Capture the cell that displays the provided text and extract its (x, y) central coordinate. 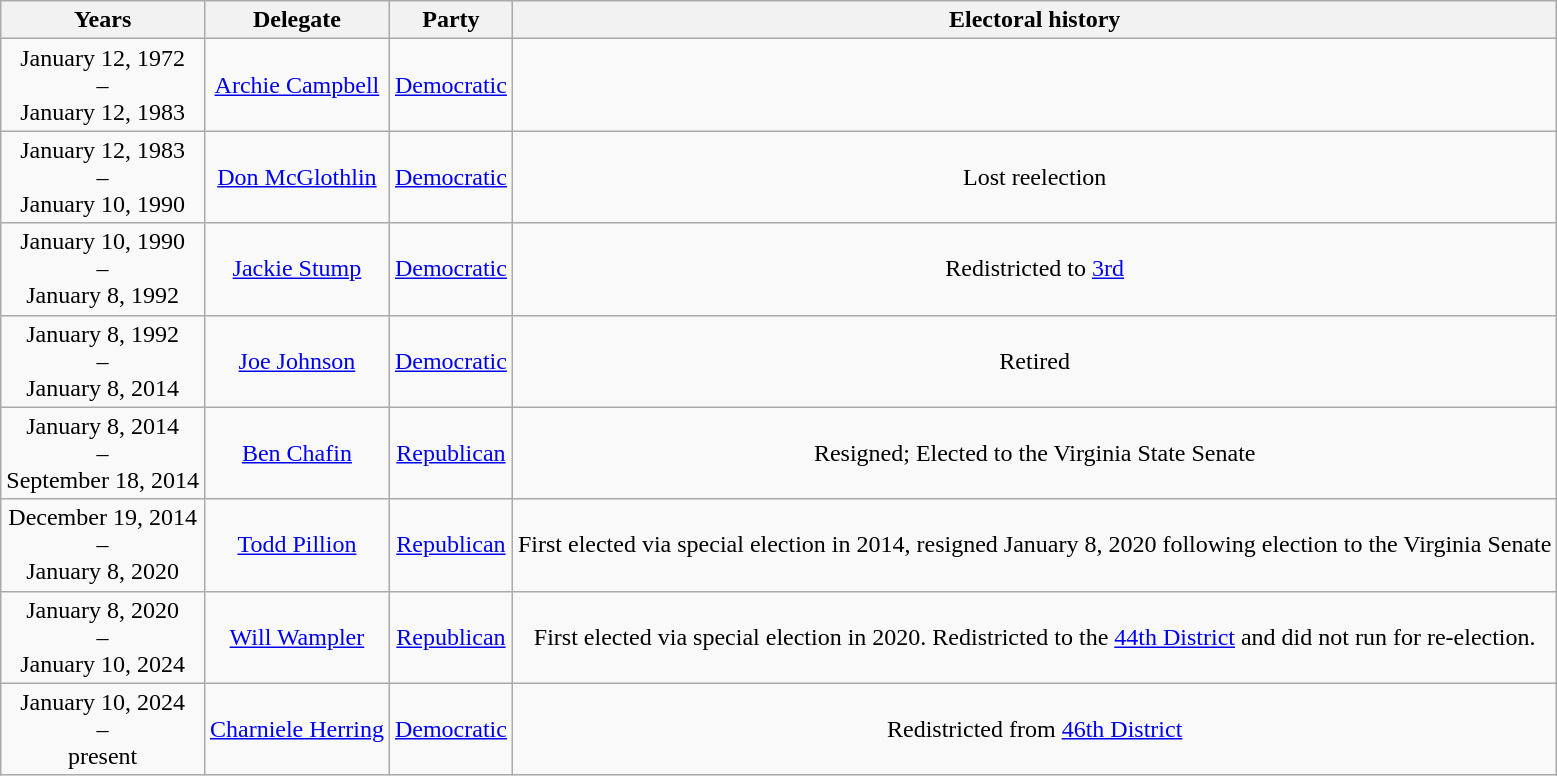
Electoral history (1034, 20)
Ben Chafin (296, 453)
First elected via special election in 2020. Redistricted to the 44th District and did not run for re-election. (1034, 637)
Resigned; Elected to the Virginia State Senate (1034, 453)
December 19, 2014–January 8, 2020 (103, 545)
Todd Pillion (296, 545)
Lost reelection (1034, 177)
Charniele Herring (296, 729)
Will Wampler (296, 637)
Archie Campbell (296, 85)
Jackie Stump (296, 269)
January 12, 1983–January 10, 1990 (103, 177)
Years (103, 20)
January 12, 1972–January 12, 1983 (103, 85)
January 8, 2020–January 10, 2024 (103, 637)
Redistricted to 3rd (1034, 269)
Party (450, 20)
Redistricted from 46th District (1034, 729)
Delegate (296, 20)
January 10, 2024–present (103, 729)
Don McGlothlin (296, 177)
Joe Johnson (296, 361)
First elected via special election in 2014, resigned January 8, 2020 following election to the Virginia Senate (1034, 545)
Retired (1034, 361)
January 8, 2014–September 18, 2014 (103, 453)
January 10, 1990–January 8, 1992 (103, 269)
January 8, 1992–January 8, 2014 (103, 361)
